Locate the cell with the specified text and output its [X, Y] center coordinate. 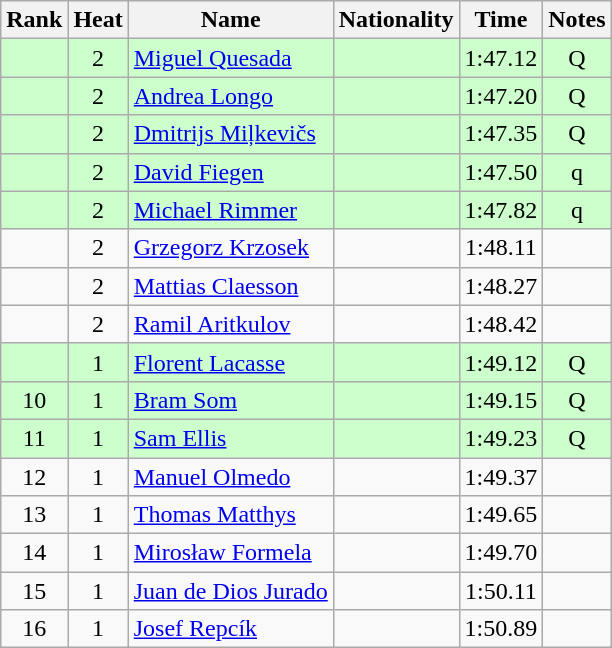
1:49.12 [501, 362]
Mattias Claesson [230, 286]
Ramil Aritkulov [230, 324]
Andrea Longo [230, 96]
Michael Rimmer [230, 210]
1:47.20 [501, 96]
Thomas Matthys [230, 515]
1:47.12 [501, 58]
1:49.37 [501, 477]
Rank [34, 20]
1:47.82 [501, 210]
12 [34, 477]
Miguel Quesada [230, 58]
14 [34, 553]
16 [34, 629]
Name [230, 20]
15 [34, 591]
1:49.23 [501, 438]
Grzegorz Krzosek [230, 248]
Sam Ellis [230, 438]
Bram Som [230, 400]
1:48.11 [501, 248]
Notes [577, 20]
Time [501, 20]
Mirosław Formela [230, 553]
1:49.15 [501, 400]
1:49.65 [501, 515]
1:49.70 [501, 553]
1:47.35 [501, 134]
Juan de Dios Jurado [230, 591]
1:50.89 [501, 629]
1:48.27 [501, 286]
Josef Repcík [230, 629]
1:47.50 [501, 172]
1:48.42 [501, 324]
11 [34, 438]
Dmitrijs Miļkevičs [230, 134]
Heat [98, 20]
Manuel Olmedo [230, 477]
Nationality [396, 20]
David Fiegen [230, 172]
1:50.11 [501, 591]
13 [34, 515]
Florent Lacasse [230, 362]
10 [34, 400]
